Scan for the cell matching the given text and deliver its (X, Y) coordinate at center. 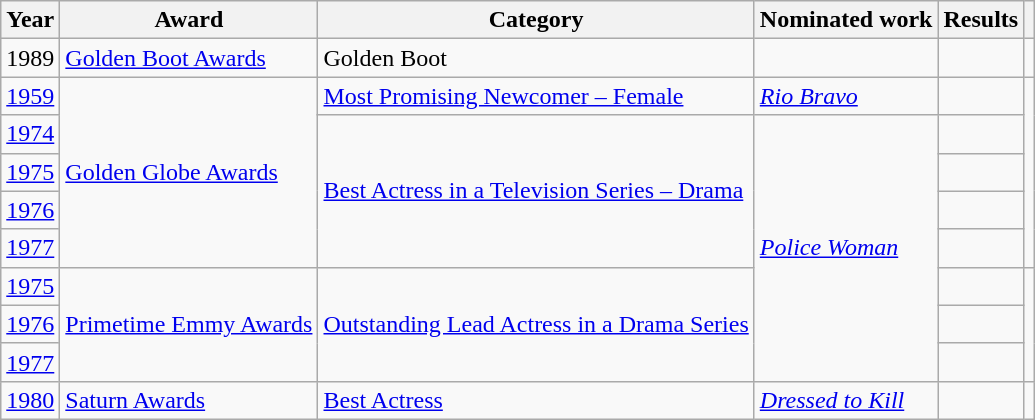
Year (30, 20)
Category (536, 20)
Dressed to Kill (846, 400)
Best Actress in a Television Series – Drama (536, 191)
Rio Bravo (846, 96)
Best Actress (536, 400)
Nominated work (846, 20)
Golden Boot (536, 58)
Golden Boot Awards (189, 58)
Primetime Emmy Awards (189, 324)
Outstanding Lead Actress in a Drama Series (536, 324)
Most Promising Newcomer – Female (536, 96)
Police Woman (846, 248)
Saturn Awards (189, 400)
1974 (30, 134)
1989 (30, 58)
1980 (30, 400)
Results (981, 20)
Golden Globe Awards (189, 172)
Award (189, 20)
1959 (30, 96)
